Find where the given text appears and provide that cell's center as [x, y] coordinate. 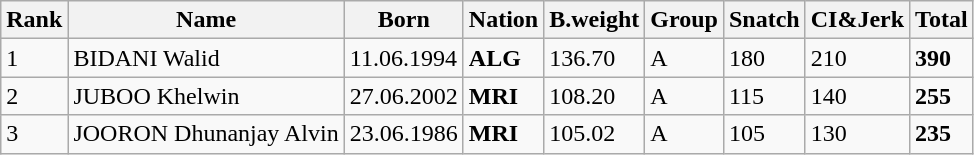
Snatch [764, 20]
105.02 [594, 134]
130 [857, 134]
390 [942, 58]
140 [857, 96]
Rank [34, 20]
JOORON Dhunanjay Alvin [206, 134]
BIDANI Walid [206, 58]
Name [206, 20]
210 [857, 58]
3 [34, 134]
1 [34, 58]
B.weight [594, 20]
Born [404, 20]
235 [942, 134]
2 [34, 96]
255 [942, 96]
23.06.1986 [404, 134]
105 [764, 134]
115 [764, 96]
Nation [503, 20]
CI&Jerk [857, 20]
11.06.1994 [404, 58]
ALG [503, 58]
136.70 [594, 58]
Total [942, 20]
27.06.2002 [404, 96]
108.20 [594, 96]
Group [684, 20]
JUBOO Khelwin [206, 96]
180 [764, 58]
